Output the [x, y] coordinate of the center of the cell containing the given text.  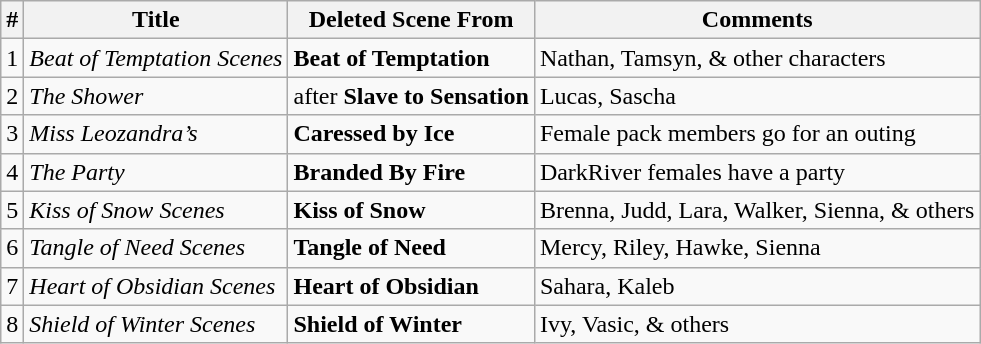
The Party [156, 172]
6 [12, 248]
Female pack members go for an outing [757, 134]
Shield of Winter [411, 324]
Kiss of Snow [411, 210]
Kiss of Snow Scenes [156, 210]
Shield of Winter Scenes [156, 324]
after Slave to Sensation [411, 96]
Tangle of Need [411, 248]
Sahara, Kaleb [757, 286]
Miss Leozandra’s [156, 134]
5 [12, 210]
# [12, 20]
Heart of Obsidian Scenes [156, 286]
Nathan, Tamsyn, & other characters [757, 58]
Beat of Temptation Scenes [156, 58]
2 [12, 96]
8 [12, 324]
1 [12, 58]
DarkRiver females have a party [757, 172]
Title [156, 20]
Ivy, Vasic, & others [757, 324]
Comments [757, 20]
Tangle of Need Scenes [156, 248]
4 [12, 172]
Heart of Obsidian [411, 286]
Beat of Temptation [411, 58]
Mercy, Riley, Hawke, Sienna [757, 248]
Caressed by Ice [411, 134]
Deleted Scene From [411, 20]
Brenna, Judd, Lara, Walker, Sienna, & others [757, 210]
Branded By Fire [411, 172]
Lucas, Sascha [757, 96]
7 [12, 286]
The Shower [156, 96]
3 [12, 134]
